Identify which cell holds the provided text, then report its (x, y) central coordinate. 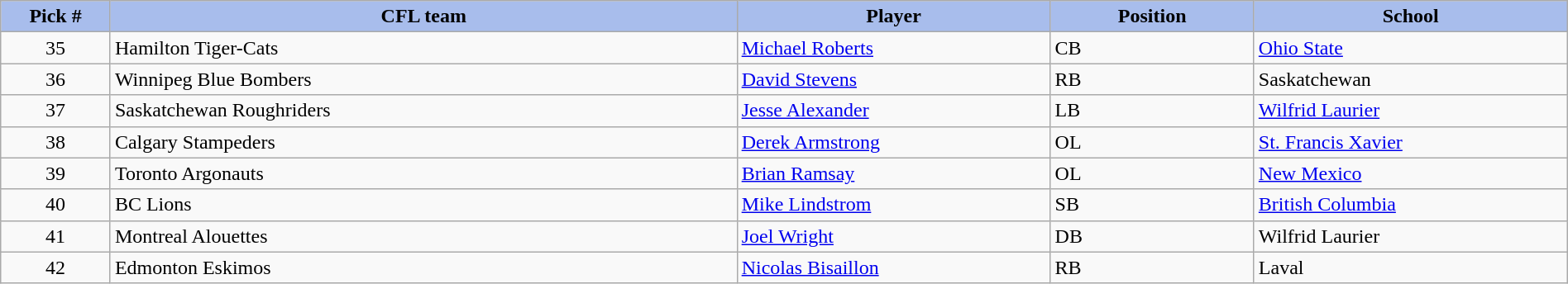
Brian Ramsay (893, 173)
Edmonton Eskimos (423, 267)
DB (1152, 236)
CFL team (423, 17)
Hamilton Tiger-Cats (423, 48)
St. Francis Xavier (1411, 142)
41 (56, 236)
New Mexico (1411, 173)
36 (56, 79)
39 (56, 173)
Player (893, 17)
35 (56, 48)
Montreal Alouettes (423, 236)
Winnipeg Blue Bombers (423, 79)
British Columbia (1411, 205)
Nicolas Bisaillon (893, 267)
Mike Lindstrom (893, 205)
CB (1152, 48)
Saskatchewan Roughriders (423, 111)
Pick # (56, 17)
Michael Roberts (893, 48)
Toronto Argonauts (423, 173)
Laval (1411, 267)
Position (1152, 17)
Derek Armstrong (893, 142)
37 (56, 111)
Joel Wright (893, 236)
LB (1152, 111)
School (1411, 17)
Ohio State (1411, 48)
38 (56, 142)
David Stevens (893, 79)
40 (56, 205)
42 (56, 267)
Calgary Stampeders (423, 142)
Saskatchewan (1411, 79)
SB (1152, 205)
BC Lions (423, 205)
Jesse Alexander (893, 111)
